Extract the [X, Y] coordinate from the center of the cell holding the provided text.  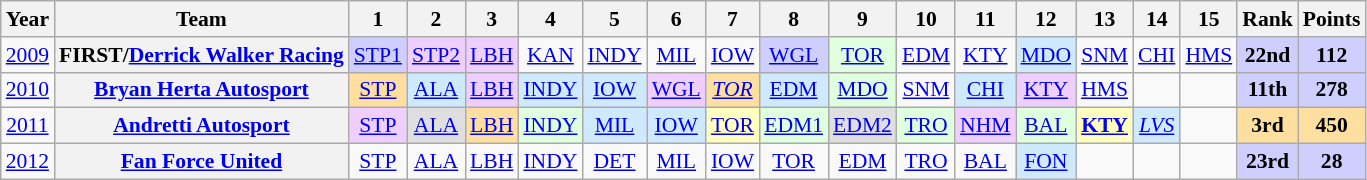
450 [1332, 126]
KAN [550, 55]
3rd [1268, 126]
2010 [28, 90]
11th [1268, 90]
Rank [1268, 19]
8 [794, 19]
12 [1046, 19]
2012 [28, 162]
1 [378, 19]
15 [1208, 19]
STP1 [378, 55]
FON [1046, 162]
278 [1332, 90]
Bryan Herta Autosport [202, 90]
23rd [1268, 162]
4 [550, 19]
EDM2 [862, 126]
22nd [1268, 55]
Andretti Autosport [202, 126]
11 [986, 19]
7 [732, 19]
Year [28, 19]
14 [1156, 19]
FIRST/Derrick Walker Racing [202, 55]
Fan Force United [202, 162]
LVS [1156, 126]
Team [202, 19]
DET [614, 162]
10 [926, 19]
9 [862, 19]
28 [1332, 162]
STP2 [436, 55]
112 [1332, 55]
Points [1332, 19]
3 [492, 19]
2009 [28, 55]
2011 [28, 126]
NHM [986, 126]
5 [614, 19]
13 [1104, 19]
2 [436, 19]
6 [676, 19]
EDM1 [794, 126]
